Detect which cell encompasses the target text, then output its [X, Y] center coordinate. 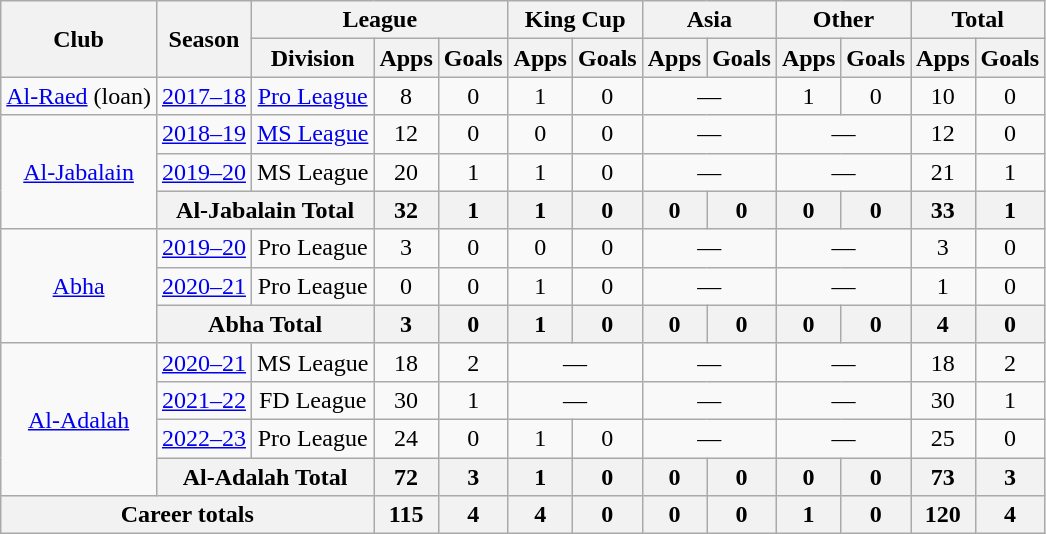
120 [943, 515]
Al-Raed (loan) [79, 96]
2018–19 [204, 134]
Al-Jabalain Total [264, 210]
Club [79, 39]
Asia [709, 20]
Total [978, 20]
King Cup [575, 20]
Division [312, 58]
2017–18 [204, 96]
32 [406, 210]
League [380, 20]
72 [406, 477]
2021–22 [204, 400]
Abha [79, 286]
Al-Jabalain [79, 172]
Season [204, 39]
Al-Adalah Total [264, 477]
10 [943, 96]
24 [406, 438]
73 [943, 477]
25 [943, 438]
33 [943, 210]
Other [843, 20]
8 [406, 96]
20 [406, 172]
Al-Adalah [79, 419]
21 [943, 172]
115 [406, 515]
FD League [312, 400]
Career totals [188, 515]
2022–23 [204, 438]
Abha Total [264, 324]
